Provide the (X, Y) coordinate of the cell's center where the given text is located.  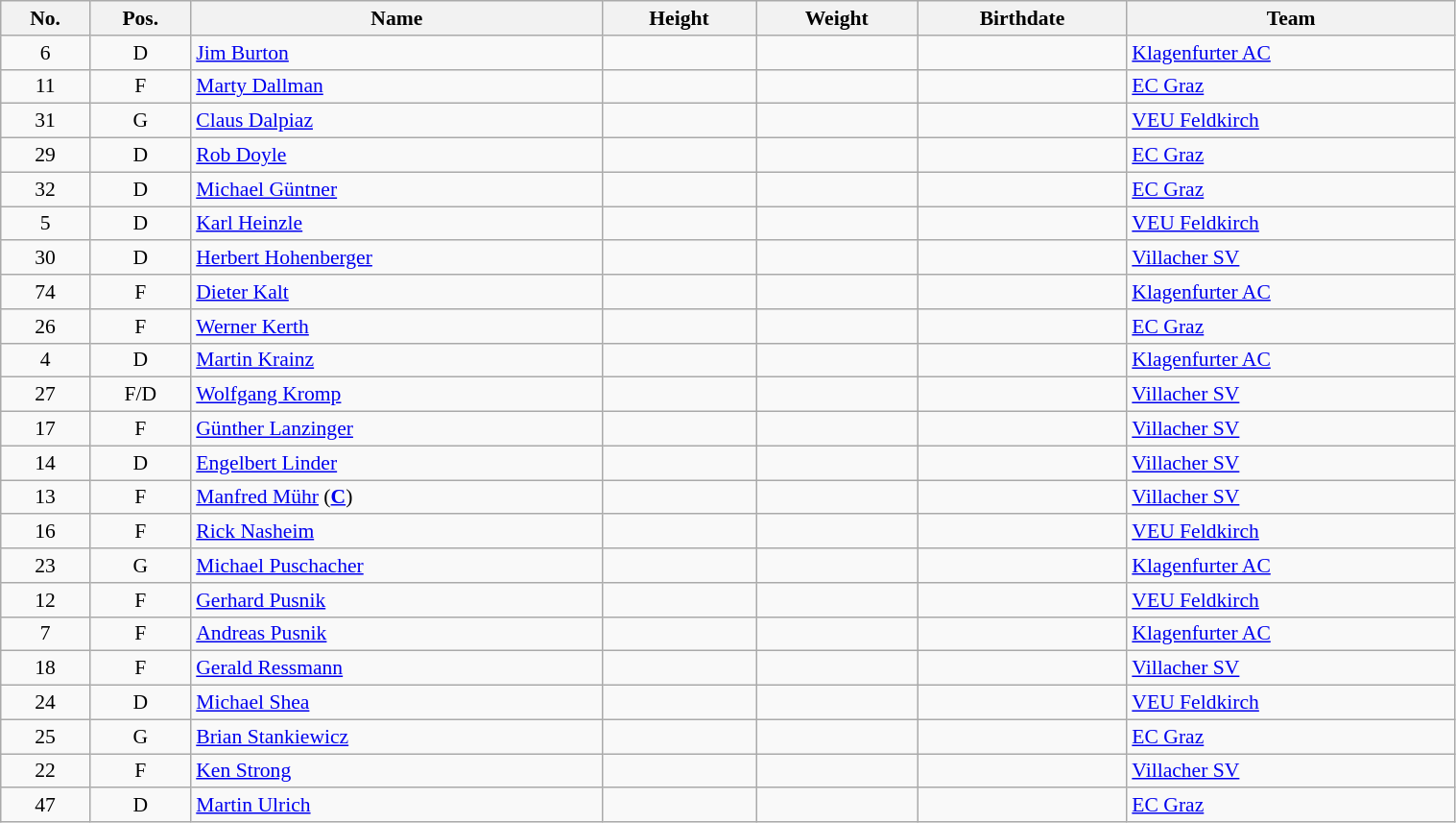
47 (46, 806)
Dieter Kalt (396, 292)
23 (46, 566)
25 (46, 737)
Gerhard Pusnik (396, 600)
6 (46, 53)
13 (46, 497)
31 (46, 121)
Wolfgang Kromp (396, 395)
Martin Ulrich (396, 806)
Marty Dallman (396, 86)
4 (46, 360)
5 (46, 224)
F/D (140, 395)
Team (1291, 18)
74 (46, 292)
Pos. (140, 18)
Birthdate (1023, 18)
Ken Strong (396, 771)
22 (46, 771)
Manfred Mühr (C) (396, 497)
24 (46, 703)
Name (396, 18)
18 (46, 668)
12 (46, 600)
11 (46, 86)
26 (46, 327)
14 (46, 463)
Andreas Pusnik (396, 634)
Martin Krainz (396, 360)
Height (679, 18)
Claus Dalpiaz (396, 121)
16 (46, 532)
Brian Stankiewicz (396, 737)
7 (46, 634)
Herbert Hohenberger (396, 258)
Rick Nasheim (396, 532)
Jim Burton (396, 53)
Karl Heinzle (396, 224)
Michael Güntner (396, 189)
No. (46, 18)
Michael Puschacher (396, 566)
Werner Kerth (396, 327)
17 (46, 429)
Engelbert Linder (396, 463)
Weight (837, 18)
32 (46, 189)
Michael Shea (396, 703)
Gerald Ressmann (396, 668)
Günther Lanzinger (396, 429)
30 (46, 258)
Rob Doyle (396, 156)
29 (46, 156)
27 (46, 395)
